Output the [X, Y] coordinate of the center of the cell containing the given text.  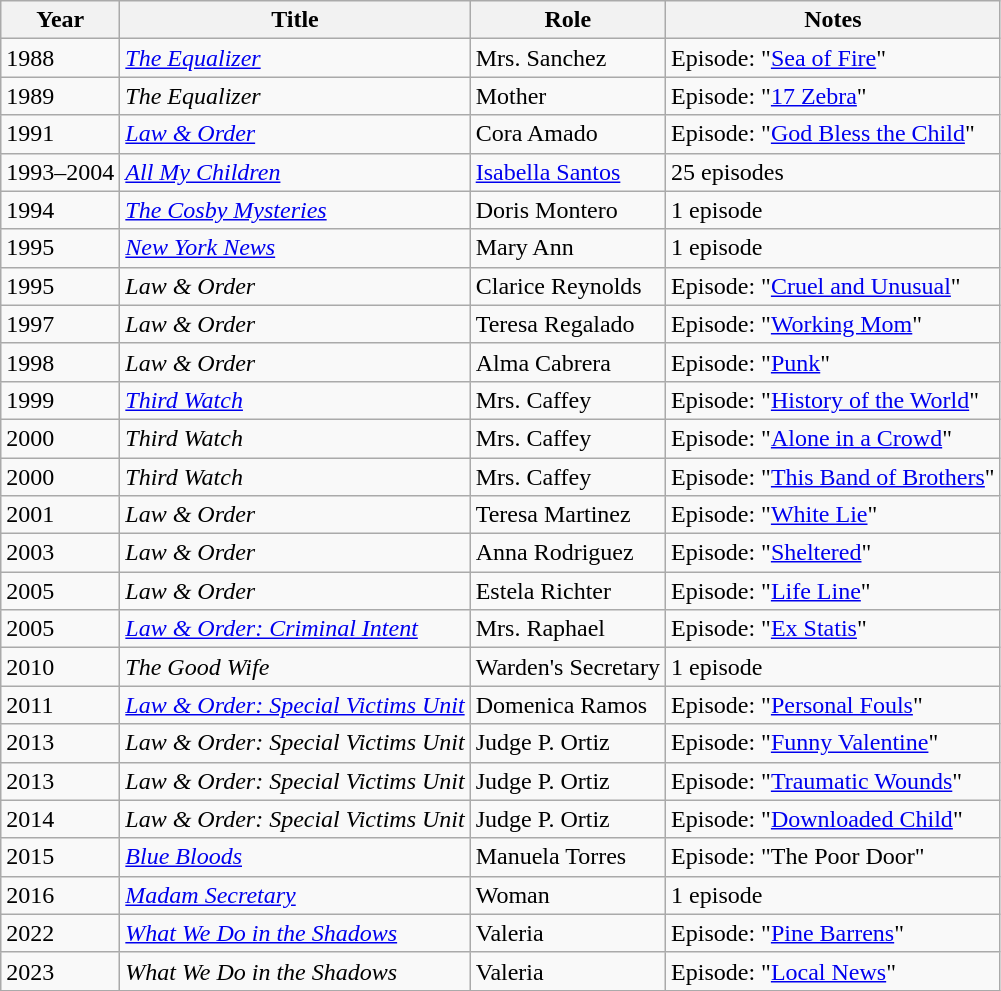
1993–2004 [60, 172]
Episode: "Working Mom" [834, 324]
Episode: "White Lie" [834, 515]
Law & Order: Criminal Intent [295, 629]
1989 [60, 96]
Domenica Ramos [568, 705]
The Cosby Mysteries [295, 210]
25 episodes [834, 172]
Cora Amado [568, 134]
Year [60, 20]
Episode: "Local News" [834, 971]
2016 [60, 895]
Mrs. Raphael [568, 629]
Mother [568, 96]
Woman [568, 895]
2015 [60, 857]
Madam Secretary [295, 895]
Episode: "Sheltered" [834, 553]
Title [295, 20]
2011 [60, 705]
New York News [295, 248]
Mrs. Sanchez [568, 58]
Role [568, 20]
2001 [60, 515]
Episode: "Alone in a Crowd" [834, 438]
2003 [60, 553]
Mary Ann [568, 248]
Episode: "God Bless the Child" [834, 134]
Episode: "The Poor Door" [834, 857]
1994 [60, 210]
Alma Cabrera [568, 362]
2022 [60, 933]
Doris Montero [568, 210]
2010 [60, 667]
Episode: "Downloaded Child" [834, 819]
Episode: "17 Zebra" [834, 96]
All My Children [295, 172]
1988 [60, 58]
Episode: "Pine Barrens" [834, 933]
Teresa Regalado [568, 324]
Teresa Martinez [568, 515]
Episode: "History of the World" [834, 400]
Episode: "Cruel and Unusual" [834, 286]
Episode: "Traumatic Wounds" [834, 781]
The Good Wife [295, 667]
Notes [834, 20]
Episode: "Ex Statis" [834, 629]
Clarice Reynolds [568, 286]
Episode: "This Band of Brothers" [834, 477]
Episode: "Personal Fouls" [834, 705]
Estela Richter [568, 591]
Isabella Santos [568, 172]
Episode: "Punk" [834, 362]
1998 [60, 362]
Warden's Secretary [568, 667]
2023 [60, 971]
2014 [60, 819]
Episode: "Funny Valentine" [834, 743]
Manuela Torres [568, 857]
1991 [60, 134]
Episode: "Life Line" [834, 591]
Blue Bloods [295, 857]
1997 [60, 324]
1999 [60, 400]
Anna Rodriguez [568, 553]
Episode: "Sea of Fire" [834, 58]
